Search for the cell housing the specified text and yield its [X, Y] center coordinate. 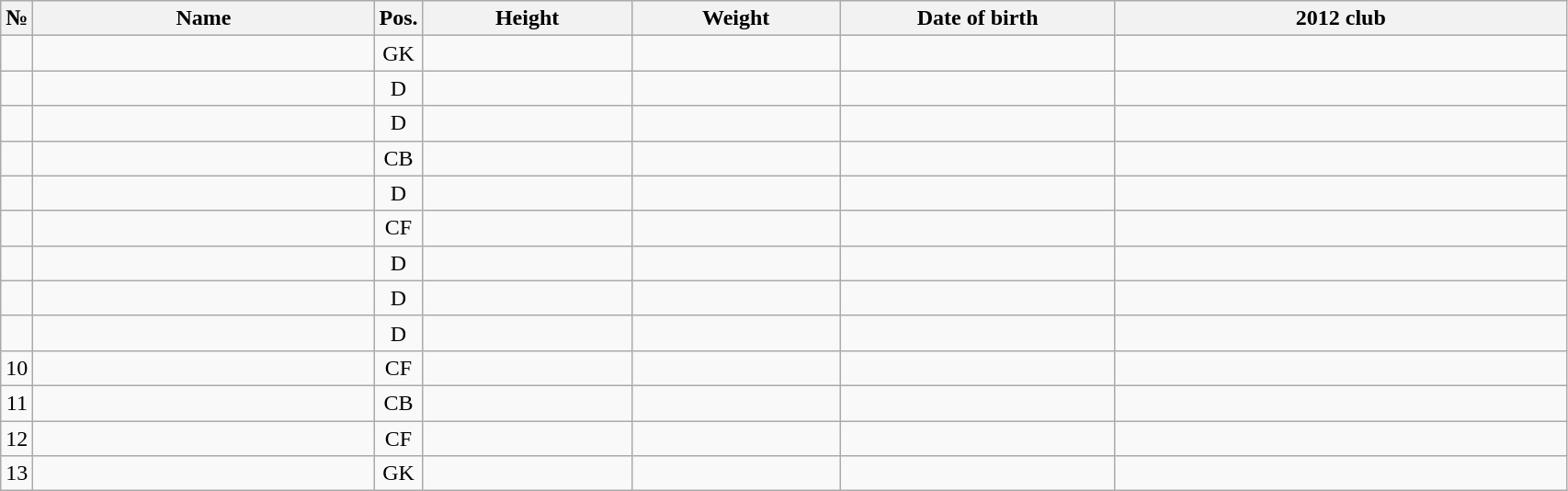
Name [204, 18]
Pos. [399, 18]
№ [17, 18]
Date of birth [978, 18]
13 [17, 474]
12 [17, 439]
2012 club [1340, 18]
Height [528, 18]
10 [17, 368]
Weight [735, 18]
11 [17, 403]
